Return (x, y) of the center of cell containing provided text 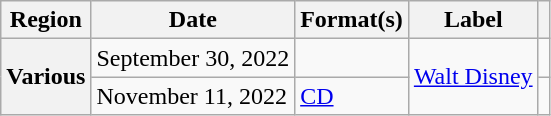
Date (193, 20)
Various (46, 77)
Format(s) (352, 20)
Walt Disney (473, 77)
September 30, 2022 (193, 58)
CD (352, 96)
Region (46, 20)
Label (473, 20)
November 11, 2022 (193, 96)
